Locate the cell with the specified text and output its (x, y) center coordinate. 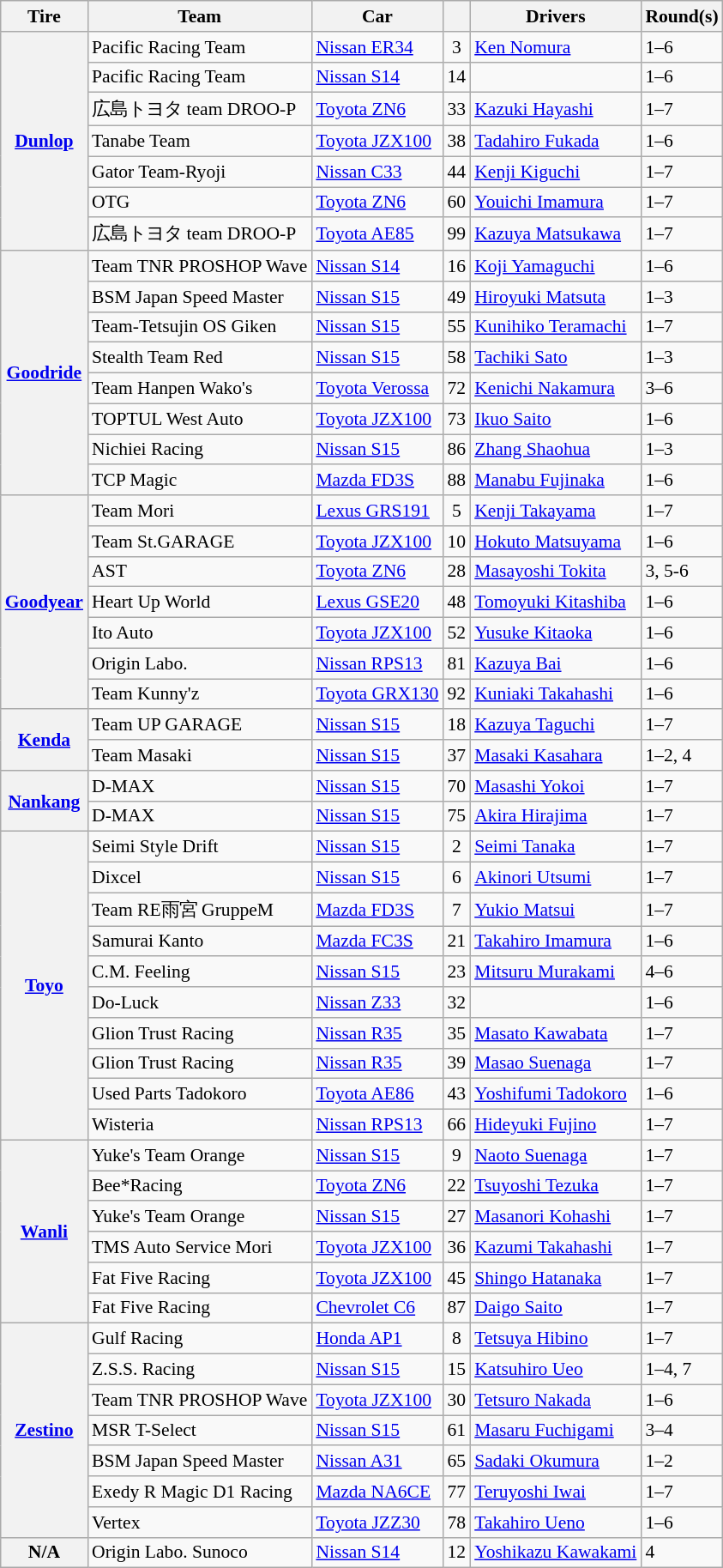
39 (456, 1063)
Team Kunny'z (199, 694)
10 (456, 542)
12 (456, 1553)
Masayoshi Tokita (556, 572)
5 (456, 511)
Tire (45, 16)
Origin Labo. (199, 663)
Daigo Saito (556, 1308)
Used Parts Tadokoro (199, 1094)
Team Masaki (199, 755)
65 (456, 1462)
Kunihiko Teramachi (556, 327)
Gator Team-Ryoji (199, 172)
Dixcel (199, 878)
Goodride (45, 372)
Takahiro Imamura (556, 941)
Mazda NA6CE (377, 1492)
AST (199, 572)
Team-Tetsujin OS Giken (199, 327)
Masaru Fuchigami (556, 1431)
Kenda (45, 740)
Nankang (45, 802)
Toyota GRX130 (377, 694)
Kenji Kiguchi (556, 172)
Yoshikazu Kawakami (556, 1553)
Team UP GARAGE (199, 725)
66 (456, 1125)
78 (456, 1523)
Manabu Fujinaka (556, 481)
81 (456, 663)
Kuniaki Takahashi (556, 694)
Kenji Takayama (556, 511)
70 (456, 786)
Takahiro Ueno (556, 1523)
Mitsuru Murakami (556, 972)
Team St.GARAGE (199, 542)
Nissan Z33 (377, 1002)
Wisteria (199, 1125)
Shingo Hatanaka (556, 1278)
Heart Up World (199, 602)
Samurai Kanto (199, 941)
Stealth Team Red (199, 358)
Do-Luck (199, 1002)
Tachiki Sato (556, 358)
Koji Yamaguchi (556, 266)
Ken Nomura (556, 47)
Zhang Shaohua (556, 450)
Yukio Matsui (556, 910)
88 (456, 481)
9 (456, 1155)
Mazda FC3S (377, 941)
43 (456, 1094)
Honda AP1 (377, 1339)
Katsuhiro Ueo (556, 1370)
Origin Labo. Sunoco (199, 1553)
77 (456, 1492)
Exedy R Magic D1 Racing (199, 1492)
Ito Auto (199, 633)
18 (456, 725)
Lexus GSE20 (377, 602)
86 (456, 450)
3–6 (681, 389)
38 (456, 142)
Toyota JZZ30 (377, 1523)
15 (456, 1370)
3 (456, 47)
Masao Suenaga (556, 1063)
Tsuyoshi Tezuka (556, 1186)
Masanori Kohashi (556, 1217)
Tanabe Team (199, 142)
Wanli (45, 1232)
Youichi Imamura (556, 203)
4–6 (681, 972)
99 (456, 235)
2 (456, 847)
Yusuke Kitaoka (556, 633)
C.M. Feeling (199, 972)
21 (456, 941)
45 (456, 1278)
7 (456, 910)
75 (456, 816)
Chevrolet C6 (377, 1308)
61 (456, 1431)
37 (456, 755)
Naoto Suenaga (556, 1155)
Teruyoshi Iwai (556, 1492)
Z.S.S. Racing (199, 1370)
14 (456, 77)
Nissan C33 (377, 172)
1–2, 4 (681, 755)
Nissan ER34 (377, 47)
Round(s) (681, 16)
Sadaki Okumura (556, 1462)
4 (681, 1553)
35 (456, 1033)
Kazuya Bai (556, 663)
16 (456, 266)
23 (456, 972)
3–4 (681, 1431)
Yoshifumi Tadokoro (556, 1094)
58 (456, 358)
72 (456, 389)
33 (456, 110)
Lexus GRS191 (377, 511)
30 (456, 1400)
MSR T-Select (199, 1431)
Akira Hirajima (556, 816)
TCP Magic (199, 481)
Team (199, 16)
Team Hanpen Wako's (199, 389)
44 (456, 172)
36 (456, 1247)
Tetsuro Nakada (556, 1400)
Drivers (556, 16)
3, 5-6 (681, 572)
Hokuto Matsuyama (556, 542)
Vertex (199, 1523)
27 (456, 1217)
Ikuo Saito (556, 419)
49 (456, 297)
Masashi Yokoi (556, 786)
Kazuki Hayashi (556, 110)
TOPTUL West Auto (199, 419)
60 (456, 203)
Akinori Utsumi (556, 878)
Toyo (45, 985)
OTG (199, 203)
Hiroyuki Matsuta (556, 297)
Kazumi Takahashi (556, 1247)
Goodyear (45, 602)
92 (456, 694)
Kazuya Matsukawa (556, 235)
Masato Kawabata (556, 1033)
55 (456, 327)
8 (456, 1339)
Kazuya Taguchi (556, 725)
Team RE雨宮 GruppeM (199, 910)
22 (456, 1186)
48 (456, 602)
52 (456, 633)
Hideyuki Fujino (556, 1125)
Toyota AE86 (377, 1094)
Bee*Racing (199, 1186)
Nissan A31 (377, 1462)
Seimi Style Drift (199, 847)
1–2 (681, 1462)
Zestino (45, 1430)
87 (456, 1308)
TMS Auto Service Mori (199, 1247)
Nichiei Racing (199, 450)
Tomoyuki Kitashiba (556, 602)
28 (456, 572)
Gulf Racing (199, 1339)
N/A (45, 1553)
Team Mori (199, 511)
73 (456, 419)
Seimi Tanaka (556, 847)
Kenichi Nakamura (556, 389)
Toyota Verossa (377, 389)
Tetsuya Hibino (556, 1339)
Toyota AE85 (377, 235)
6 (456, 878)
Car (377, 16)
Tadahiro Fukada (556, 142)
Dunlop (45, 141)
32 (456, 1002)
Masaki Kasahara (556, 755)
1–4, 7 (681, 1370)
